Determine the [x, y] coordinate at the center of the cell enclosing the given text.  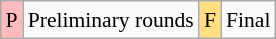
P [11, 20]
Preliminary rounds [111, 20]
Final [248, 20]
F [210, 20]
